Extract the [x, y] coordinate from the center of the cell holding the provided text.  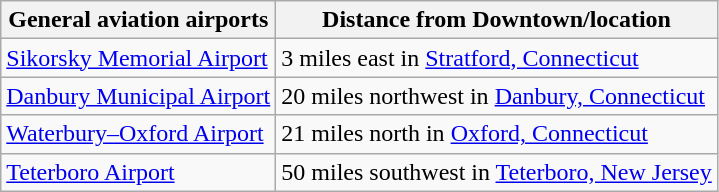
3 miles east in Stratford, Connecticut [497, 58]
Distance from Downtown/location [497, 20]
21 miles north in Oxford, Connecticut [497, 134]
Teterboro Airport [138, 172]
Sikorsky Memorial Airport [138, 58]
Danbury Municipal Airport [138, 96]
Waterbury–Oxford Airport [138, 134]
General aviation airports [138, 20]
50 miles southwest in Teterboro, New Jersey [497, 172]
20 miles northwest in Danbury, Connecticut [497, 96]
